Find where the given text appears and provide that cell's center as [X, Y] coordinate. 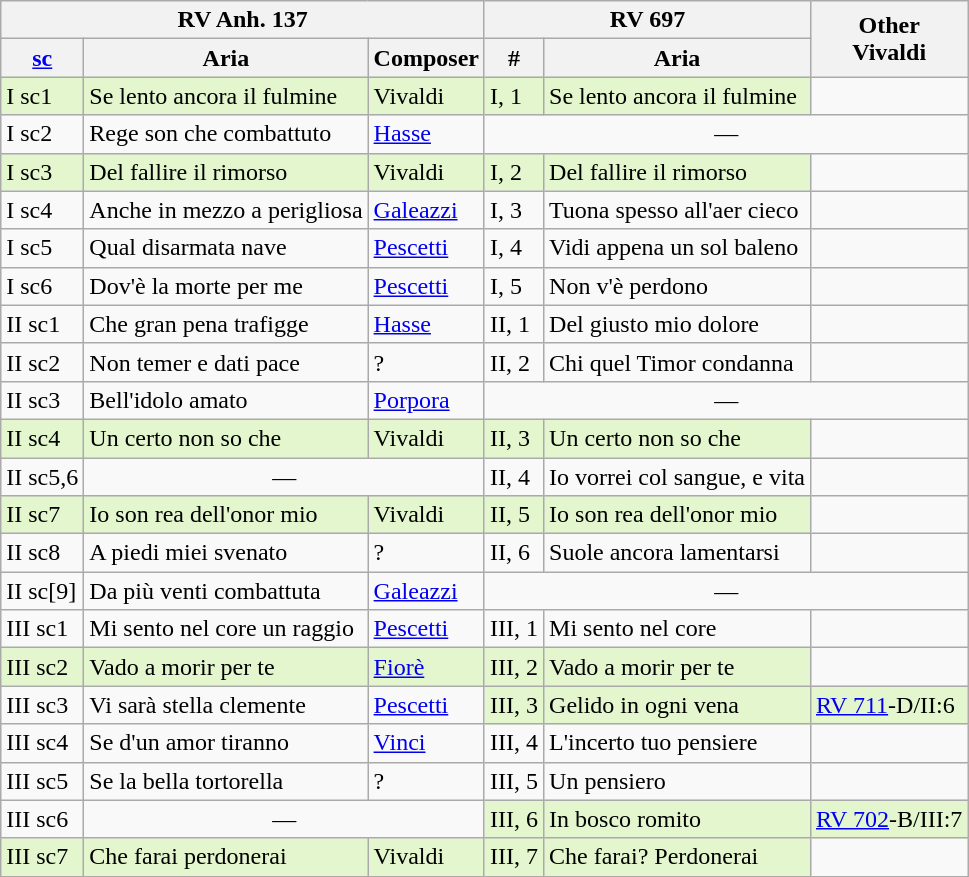
Io vorrei col sangue, e vita [678, 477]
III sc6 [42, 819]
Mi sento nel core [678, 629]
II, 6 [514, 553]
Bell'idolo amato [226, 400]
Anche in mezzo a perigliosa [226, 210]
Fiorè [426, 667]
I, 4 [514, 248]
Che farai perdonerai [226, 857]
I sc6 [42, 286]
OtherVivaldi [888, 39]
Che gran pena trafigge [226, 324]
Non v'è perdono [678, 286]
II sc5,6 [42, 477]
III, 3 [514, 705]
Del giusto mio dolore [678, 324]
Se d'un amor tiranno [226, 743]
II, 3 [514, 438]
I sc1 [42, 96]
III sc7 [42, 857]
sc [42, 58]
Che farai? Perdonerai [678, 857]
I, 5 [514, 286]
Non temer e dati pace [226, 362]
RV 711-D/II:6 [888, 705]
II, 1 [514, 324]
Qual disarmata nave [226, 248]
Un pensiero [678, 781]
Se la bella tortorella [226, 781]
RV Anh. 137 [243, 20]
Suole ancora lamentarsi [678, 553]
RV 697 [647, 20]
II sc8 [42, 553]
Dov'è la morte per me [226, 286]
II sc3 [42, 400]
II sc[9] [42, 591]
III, 2 [514, 667]
II sc7 [42, 515]
II sc1 [42, 324]
Da più venti combattuta [226, 591]
Vidi appena un sol baleno [678, 248]
III, 4 [514, 743]
III, 1 [514, 629]
I sc5 [42, 248]
Vi sarà stella clemente [226, 705]
III, 7 [514, 857]
III sc4 [42, 743]
III, 6 [514, 819]
II sc2 [42, 362]
I, 2 [514, 172]
II sc4 [42, 438]
Gelido in ogni vena [678, 705]
I sc3 [42, 172]
In bosco romito [678, 819]
III sc5 [42, 781]
III sc3 [42, 705]
Rege son che combattuto [226, 134]
Tuona spesso all'aer cieco [678, 210]
I sc2 [42, 134]
III sc1 [42, 629]
III sc2 [42, 667]
Chi quel Timor condanna [678, 362]
II, 4 [514, 477]
L'incerto tuo pensiere [678, 743]
Vinci [426, 743]
# [514, 58]
I, 3 [514, 210]
RV 702-B/III:7 [888, 819]
Porpora [426, 400]
III, 5 [514, 781]
I sc4 [42, 210]
I, 1 [514, 96]
Mi sento nel core un raggio [226, 629]
II, 5 [514, 515]
A piedi miei svenato [226, 553]
II, 2 [514, 362]
Composer [426, 58]
